Detect which cell encompasses the target text, then output its [X, Y] center coordinate. 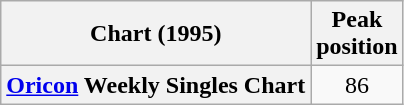
Oricon Weekly Singles Chart [156, 85]
Chart (1995) [156, 34]
Peakposition [357, 34]
86 [357, 85]
